Return the [X, Y] coordinate for the center point of the cell that contains the specified text.  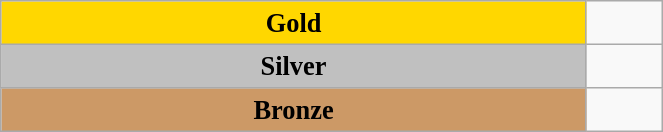
Gold [294, 22]
Bronze [294, 109]
Silver [294, 66]
